Locate the cell with the specified text and output its (x, y) center coordinate. 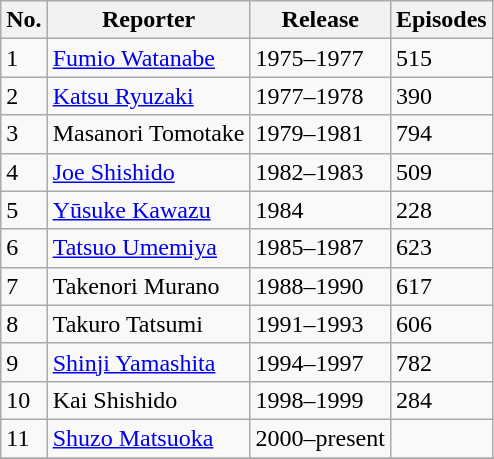
617 (441, 286)
794 (441, 134)
8 (24, 324)
390 (441, 96)
1977–1978 (320, 96)
1982–1983 (320, 172)
Shinji Yamashita (148, 362)
2000–present (320, 438)
6 (24, 248)
Fumio Watanabe (148, 58)
Reporter (148, 20)
1984 (320, 210)
Shuzo Matsuoka (148, 438)
9 (24, 362)
1988–1990 (320, 286)
782 (441, 362)
5 (24, 210)
No. (24, 20)
515 (441, 58)
3 (24, 134)
11 (24, 438)
Katsu Ryuzaki (148, 96)
Kai Shishido (148, 400)
2 (24, 96)
623 (441, 248)
1975–1977 (320, 58)
Episodes (441, 20)
228 (441, 210)
284 (441, 400)
606 (441, 324)
10 (24, 400)
1998–1999 (320, 400)
Joe Shishido (148, 172)
Takenori Murano (148, 286)
509 (441, 172)
Masanori Tomotake (148, 134)
Takuro Tatsumi (148, 324)
Release (320, 20)
Tatsuo Umemiya (148, 248)
1979–1981 (320, 134)
1985–1987 (320, 248)
7 (24, 286)
1 (24, 58)
1994–1997 (320, 362)
Yūsuke Kawazu (148, 210)
1991–1993 (320, 324)
4 (24, 172)
